Return (x, y) of the center of cell containing provided text 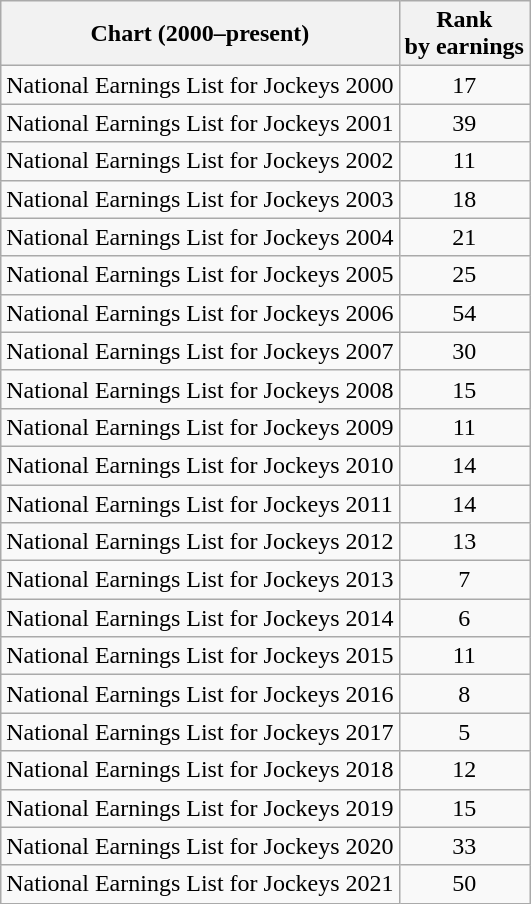
National Earnings List for Jockeys 2001 (200, 123)
National Earnings List for Jockeys 2011 (200, 503)
National Earnings List for Jockeys 2000 (200, 85)
National Earnings List for Jockeys 2012 (200, 542)
National Earnings List for Jockeys 2005 (200, 275)
National Earnings List for Jockeys 2014 (200, 618)
21 (464, 237)
National Earnings List for Jockeys 2021 (200, 884)
National Earnings List for Jockeys 2018 (200, 770)
50 (464, 884)
30 (464, 351)
18 (464, 199)
Chart (2000–present) (200, 34)
33 (464, 846)
National Earnings List for Jockeys 2015 (200, 656)
National Earnings List for Jockeys 2016 (200, 694)
National Earnings List for Jockeys 2003 (200, 199)
National Earnings List for Jockeys 2002 (200, 161)
National Earnings List for Jockeys 2017 (200, 732)
National Earnings List for Jockeys 2013 (200, 580)
National Earnings List for Jockeys 2019 (200, 808)
5 (464, 732)
National Earnings List for Jockeys 2009 (200, 427)
National Earnings List for Jockeys 2020 (200, 846)
39 (464, 123)
National Earnings List for Jockeys 2004 (200, 237)
25 (464, 275)
National Earnings List for Jockeys 2008 (200, 389)
Rankby earnings (464, 34)
National Earnings List for Jockeys 2007 (200, 351)
6 (464, 618)
13 (464, 542)
7 (464, 580)
17 (464, 85)
National Earnings List for Jockeys 2010 (200, 465)
National Earnings List for Jockeys 2006 (200, 313)
54 (464, 313)
8 (464, 694)
12 (464, 770)
